Return [x, y] of the center of cell containing provided text 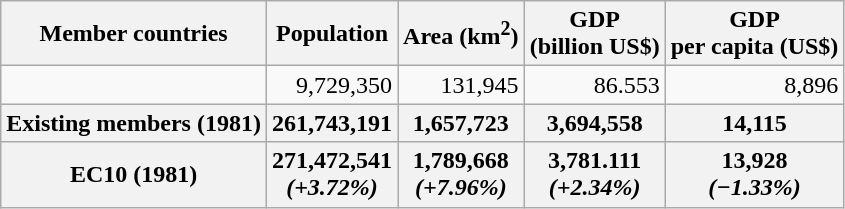
Population [332, 34]
Area (km2) [462, 34]
GDP (billion US$) [594, 34]
8,896 [754, 85]
GDP per capita (US$) [754, 34]
3,694,558 [594, 123]
13,928 (−1.33%) [754, 174]
1,657,723 [462, 123]
86.553 [594, 85]
Existing members (1981) [134, 123]
271,472,541 (+3.72%) [332, 174]
3,781.111 (+2.34%) [594, 174]
9,729,350 [332, 85]
261,743,191 [332, 123]
14,115 [754, 123]
Member countries [134, 34]
EC10 (1981) [134, 174]
131,945 [462, 85]
1,789,668 (+7.96%) [462, 174]
